For the text-containing cell, return its midpoint in (x, y) coordinate format. 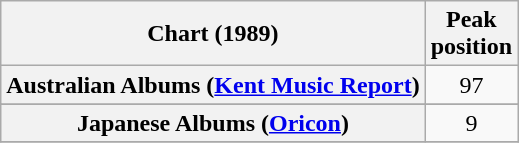
9 (471, 123)
Peakposition (471, 34)
Japanese Albums (Oricon) (213, 123)
Australian Albums (Kent Music Report) (213, 85)
97 (471, 85)
Chart (1989) (213, 34)
